Output the [x, y] coordinate of the center of the cell containing the given text.  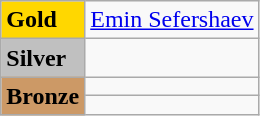
Silver [43, 58]
Gold [43, 20]
Emin Sefershaev [172, 20]
Bronze [43, 96]
